For the text-containing cell, return its midpoint in (x, y) coordinate format. 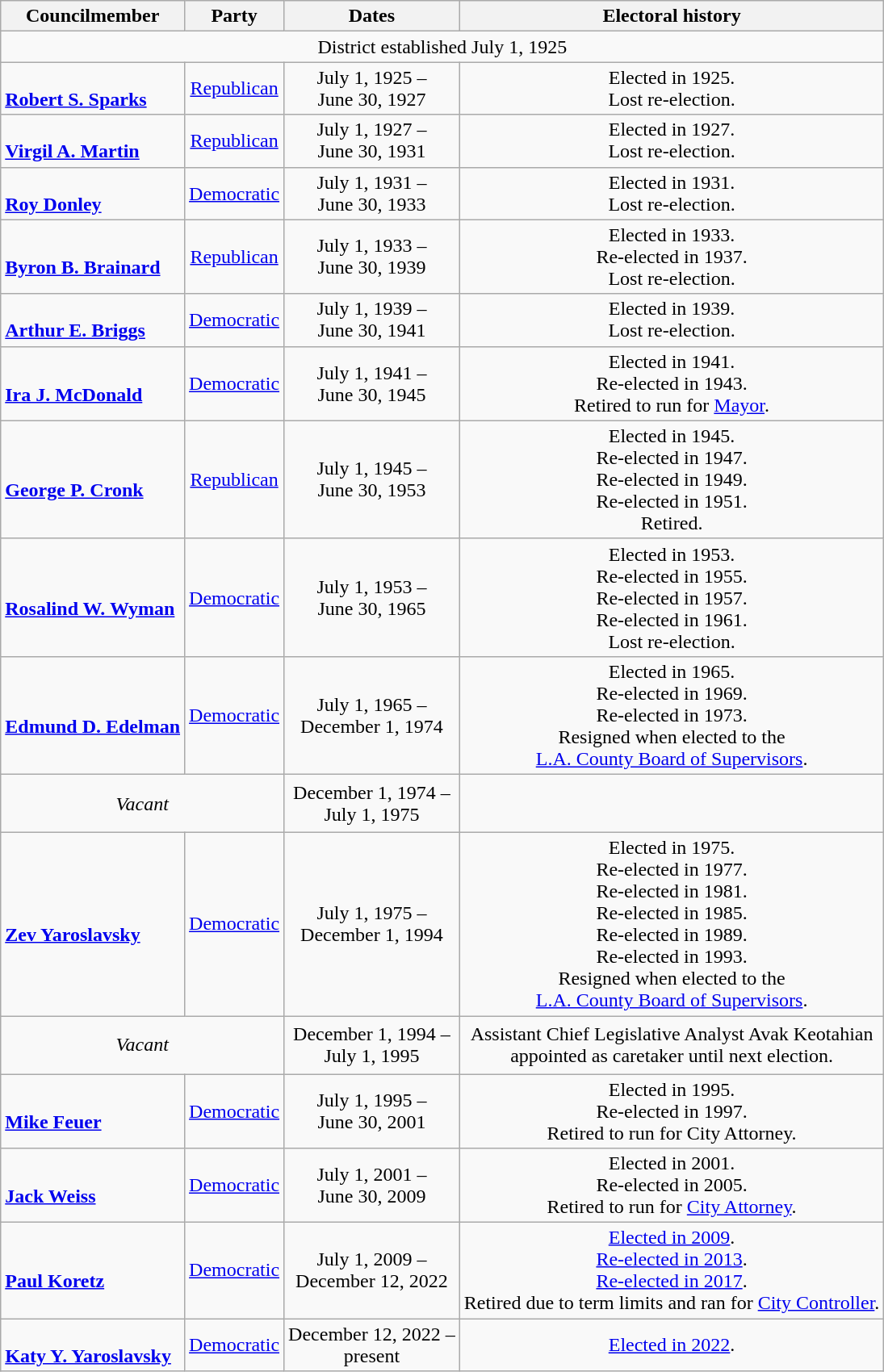
Zev Yaroslavsky (93, 923)
Electoral history (672, 16)
George P. Cronk (93, 479)
Elected in 2022. (672, 1345)
Jack Weiss (93, 1186)
Elected in 1925. Lost re-election. (672, 89)
Elected in 1995. Re-elected in 1997. Retired to run for City Attorney. (672, 1111)
July 1, 1975 – December 1, 1994 (372, 923)
July 1, 1939 – June 30, 1941 (372, 320)
July 1, 1995 – June 30, 2001 (372, 1111)
Roy Donley (93, 194)
Elected in 1965. Re-elected in 1969. Re-elected in 1973. Resigned when elected to the L.A. County Board of Supervisors. (672, 715)
Elected in 1941. Re-elected in 1943. Retired to run for Mayor. (672, 383)
July 1, 1931 – June 30, 1933 (372, 194)
Edmund D. Edelman (93, 715)
Paul Koretz (93, 1270)
Mike Feuer (93, 1111)
Party (234, 16)
Assistant Chief Legislative Analyst Avak Keotahian appointed as caretaker until next election. (672, 1044)
Elected in 1927. Lost re-election. (672, 140)
July 1, 1933 – June 30, 1939 (372, 257)
Byron B. Brainard (93, 257)
Ira J. McDonald (93, 383)
Virgil A. Martin (93, 140)
Elected in 2001. Re-elected in 2005. Retired to run for City Attorney. (672, 1186)
Arthur E. Briggs (93, 320)
July 1, 1965 – December 1, 1974 (372, 715)
Katy Y. Yaroslavsky (93, 1345)
Elected in 1939. Lost re-election. (672, 320)
July 1, 1941 – June 30, 1945 (372, 383)
Elected in 1953. Re-elected in 1955. Re-elected in 1957. Re-elected in 1961. Lost re-election. (672, 597)
July 1, 1945 – June 30, 1953 (372, 479)
Rosalind W. Wyman (93, 597)
July 1, 1953 – June 30, 1965 (372, 597)
Elected in 2009. Re-elected in 2013. Re-elected in 2017. Retired due to term limits and ran for City Controller. (672, 1270)
July 1, 2001 – June 30, 2009 (372, 1186)
December 12, 2022 –present (372, 1345)
July 1, 2009 – December 12, 2022 (372, 1270)
Elected in 1931. Lost re-election. (672, 194)
Dates (372, 16)
July 1, 1927 – June 30, 1931 (372, 140)
District established July 1, 1925 (442, 47)
Robert S. Sparks (93, 89)
Councilmember (93, 16)
December 1, 1974 – July 1, 1975 (372, 803)
Elected in 1933. Re-elected in 1937. Lost re-election. (672, 257)
December 1, 1994 – July 1, 1995 (372, 1044)
July 1, 1925 – June 30, 1927 (372, 89)
Elected in 1945. Re-elected in 1947. Re-elected in 1949. Re-elected in 1951. Retired. (672, 479)
